Detect which cell encompasses the target text, then output its (x, y) center coordinate. 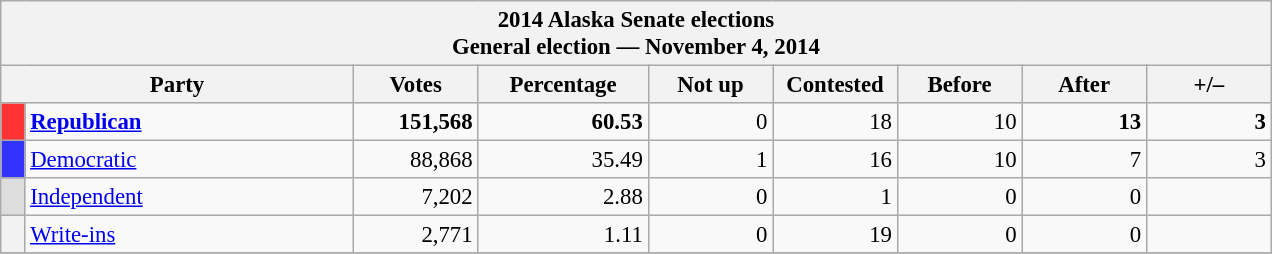
2,771 (416, 235)
60.53 (563, 122)
151,568 (416, 122)
Contested (836, 85)
Votes (416, 85)
Republican (189, 122)
2.88 (563, 197)
88,868 (416, 160)
7 (1084, 160)
7,202 (416, 197)
13 (1084, 122)
2014 Alaska Senate electionsGeneral election — November 4, 2014 (636, 34)
35.49 (563, 160)
Percentage (563, 85)
18 (836, 122)
+/– (1208, 85)
Democratic (189, 160)
Independent (189, 197)
1.11 (563, 235)
Not up (710, 85)
After (1084, 85)
19 (836, 235)
16 (836, 160)
Before (960, 85)
Write-ins (189, 235)
Party (178, 85)
